For the text-containing cell, return its midpoint in (X, Y) coordinate format. 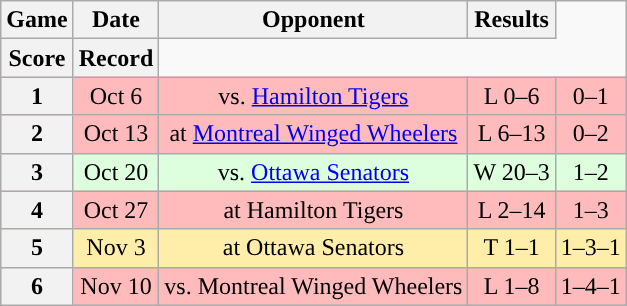
0–1 (590, 96)
T 1–1 (512, 248)
0–2 (590, 134)
L 0–6 (512, 96)
5 (37, 248)
Record (116, 58)
L 6–13 (512, 134)
at Ottawa Senators (314, 248)
vs. Ottawa Senators (314, 172)
Nov 10 (116, 286)
Oct 20 (116, 172)
1–4–1 (590, 286)
Game (37, 20)
Score (37, 58)
vs. Montreal Winged Wheelers (314, 286)
1–3 (590, 210)
W 20–3 (512, 172)
Date (116, 20)
3 (37, 172)
vs. Hamilton Tigers (314, 96)
Oct 6 (116, 96)
Oct 13 (116, 134)
1–2 (590, 172)
Results (512, 20)
Opponent (314, 20)
L 1–8 (512, 286)
at Montreal Winged Wheelers (314, 134)
1 (37, 96)
6 (37, 286)
Nov 3 (116, 248)
2 (37, 134)
at Hamilton Tigers (314, 210)
L 2–14 (512, 210)
4 (37, 210)
1–3–1 (590, 248)
Oct 27 (116, 210)
